Pinpoint the cell where the given text exists, returning its (x, y) midpoint coordinate. 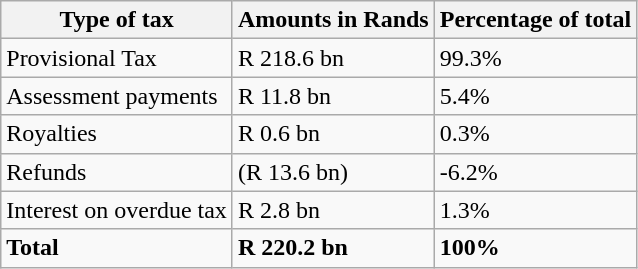
Assessment payments (117, 96)
R 220.2 bn (333, 248)
R 11.8 bn (333, 96)
Amounts in Rands (333, 20)
R 0.6 bn (333, 134)
100% (536, 248)
0.3% (536, 134)
-6.2% (536, 172)
5.4% (536, 96)
Royalties (117, 134)
Provisional Tax (117, 58)
1.3% (536, 210)
99.3% (536, 58)
Type of tax (117, 20)
R 2.8 bn (333, 210)
Refunds (117, 172)
(R 13.6 bn) (333, 172)
Interest on overdue tax (117, 210)
R 218.6 bn (333, 58)
Percentage of total (536, 20)
Total (117, 248)
